Capture the cell that displays the provided text and extract its (x, y) central coordinate. 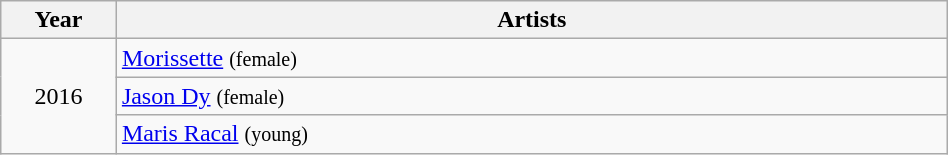
2016 (59, 96)
Jason Dy (female) (532, 96)
Maris Racal (young) (532, 134)
Artists (532, 20)
Morissette (female) (532, 58)
Year (59, 20)
